Output the [x, y] coordinate of the center of the cell containing the given text.  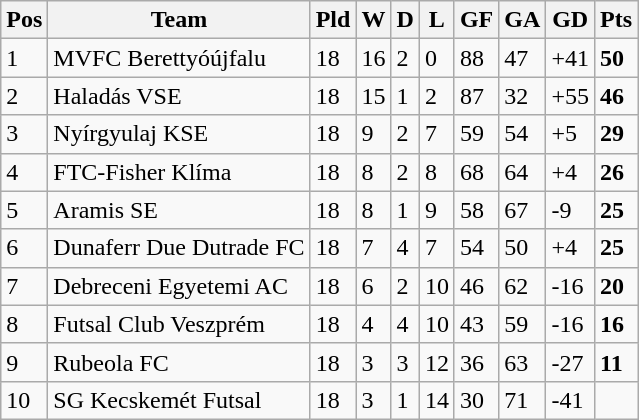
L [436, 20]
20 [616, 286]
Dunaferr Due Dutrade FC [179, 248]
+5 [570, 134]
GD [570, 20]
Pts [616, 20]
68 [476, 172]
71 [522, 400]
W [374, 20]
11 [616, 362]
+41 [570, 58]
0 [436, 58]
Aramis SE [179, 210]
Debreceni Egyetemi AC [179, 286]
Haladás VSE [179, 96]
58 [476, 210]
+55 [570, 96]
62 [522, 286]
43 [476, 324]
14 [436, 400]
29 [616, 134]
67 [522, 210]
Pos [24, 20]
SG Kecskemét Futsal [179, 400]
32 [522, 96]
GA [522, 20]
87 [476, 96]
Team [179, 20]
Rubeola FC [179, 362]
-41 [570, 400]
-27 [570, 362]
26 [616, 172]
15 [374, 96]
D [405, 20]
-9 [570, 210]
47 [522, 58]
63 [522, 362]
FTC-Fisher Klíma [179, 172]
36 [476, 362]
88 [476, 58]
Futsal Club Veszprém [179, 324]
Nyírgyulaj KSE [179, 134]
64 [522, 172]
12 [436, 362]
GF [476, 20]
5 [24, 210]
Pld [333, 20]
30 [476, 400]
MVFC Berettyóújfalu [179, 58]
